Find where the given text appears and provide that cell's center as [x, y] coordinate. 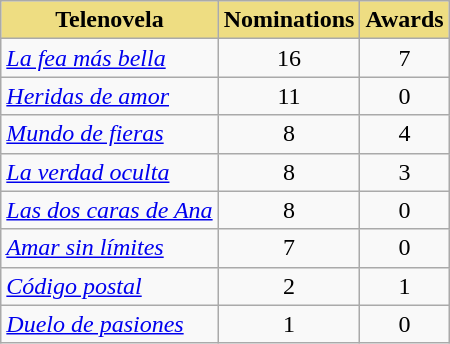
Nominations [289, 20]
Código postal [110, 286]
4 [404, 134]
Mundo de fieras [110, 134]
Las dos caras de Ana [110, 210]
16 [289, 58]
Duelo de pasiones [110, 324]
La verdad oculta [110, 172]
11 [289, 96]
Telenovela [110, 20]
La fea más bella [110, 58]
2 [289, 286]
Amar sin límites [110, 248]
3 [404, 172]
Heridas de amor [110, 96]
Awards [404, 20]
